Scan for the cell matching the given text and deliver its (x, y) coordinate at center. 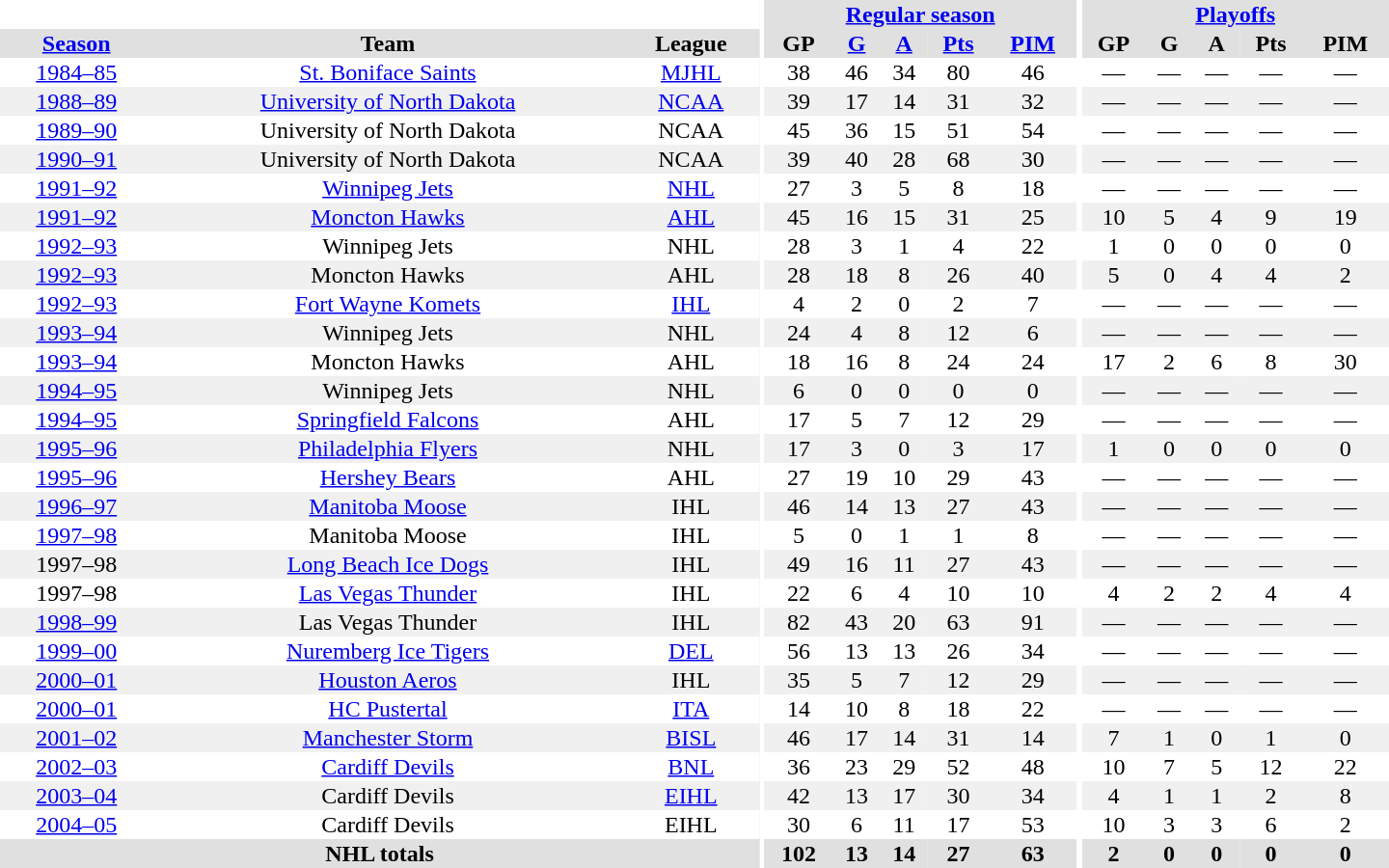
2002–03 (76, 767)
HC Pustertal (388, 709)
53 (1032, 825)
1996–97 (76, 506)
BISL (691, 738)
Long Beach Ice Dogs (388, 564)
23 (857, 767)
42 (799, 796)
Fort Wayne Komets (388, 304)
1999–00 (76, 651)
1984–85 (76, 72)
1990–91 (76, 159)
52 (959, 767)
League (691, 43)
Playoffs (1235, 14)
DEL (691, 651)
Nuremberg Ice Tigers (388, 651)
56 (799, 651)
32 (1032, 101)
51 (959, 130)
82 (799, 622)
1988–89 (76, 101)
2001–02 (76, 738)
35 (799, 680)
38 (799, 72)
54 (1032, 130)
91 (1032, 622)
Springfield Falcons (388, 420)
9 (1271, 217)
Regular season (920, 14)
ITA (691, 709)
NHL totals (380, 854)
2004–05 (76, 825)
49 (799, 564)
25 (1032, 217)
Manchester Storm (388, 738)
BNL (691, 767)
Team (388, 43)
102 (799, 854)
Hershey Bears (388, 477)
Houston Aeros (388, 680)
80 (959, 72)
Season (76, 43)
MJHL (691, 72)
48 (1032, 767)
20 (905, 622)
68 (959, 159)
St. Boniface Saints (388, 72)
1998–99 (76, 622)
2003–04 (76, 796)
Philadelphia Flyers (388, 448)
1989–90 (76, 130)
